Detect which cell encompasses the target text, then output its (X, Y) center coordinate. 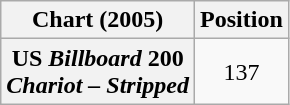
137 (242, 72)
US Billboard 200Chariot – Stripped (98, 72)
Position (242, 20)
Chart (2005) (98, 20)
